Output the (x, y) coordinate of the center of the cell containing the given text.  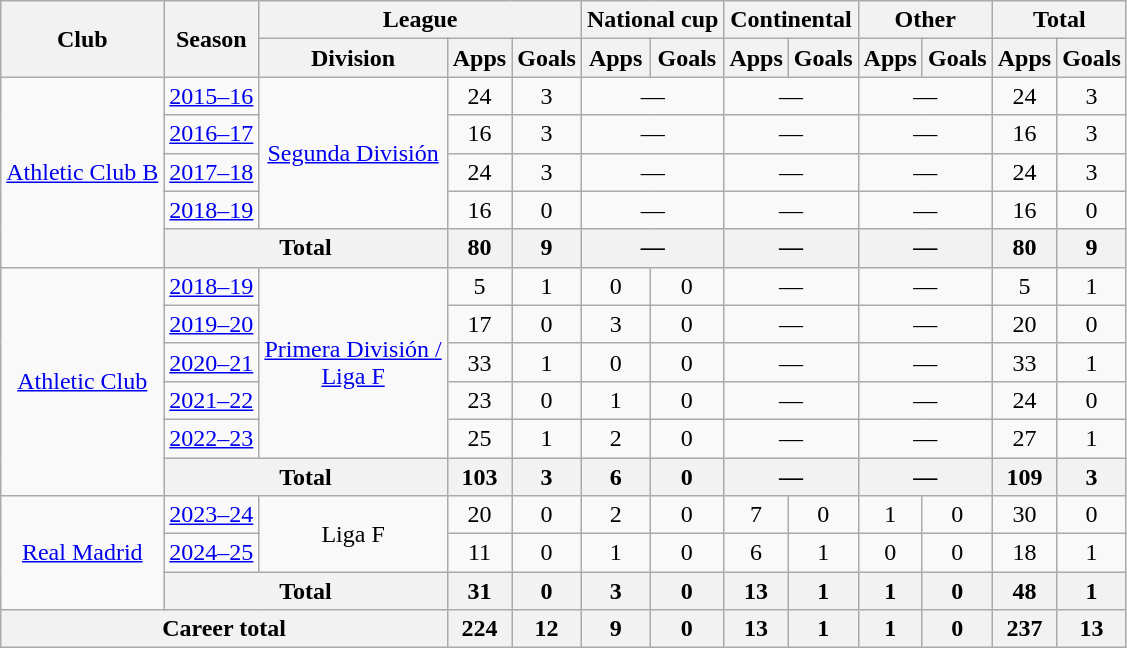
27 (1024, 438)
2023–24 (212, 515)
League (420, 20)
30 (1024, 515)
18 (1024, 553)
Continental (791, 20)
12 (547, 629)
Athletic Club B (82, 172)
Career total (224, 629)
2015–16 (212, 96)
Other (925, 20)
2022–23 (212, 438)
2021–22 (212, 400)
11 (479, 553)
109 (1024, 477)
31 (479, 591)
Liga F (353, 534)
224 (479, 629)
2024–25 (212, 553)
25 (479, 438)
2017–18 (212, 172)
2016–17 (212, 134)
2019–20 (212, 324)
17 (479, 324)
237 (1024, 629)
Segunda División (353, 153)
23 (479, 400)
2020–21 (212, 362)
Primera División /Liga F (353, 362)
Real Madrid (82, 553)
103 (479, 477)
Division (353, 58)
Athletic Club (82, 381)
48 (1024, 591)
Club (82, 39)
Season (212, 39)
National cup (652, 20)
7 (756, 515)
